Return [X, Y] of the center of cell containing provided text 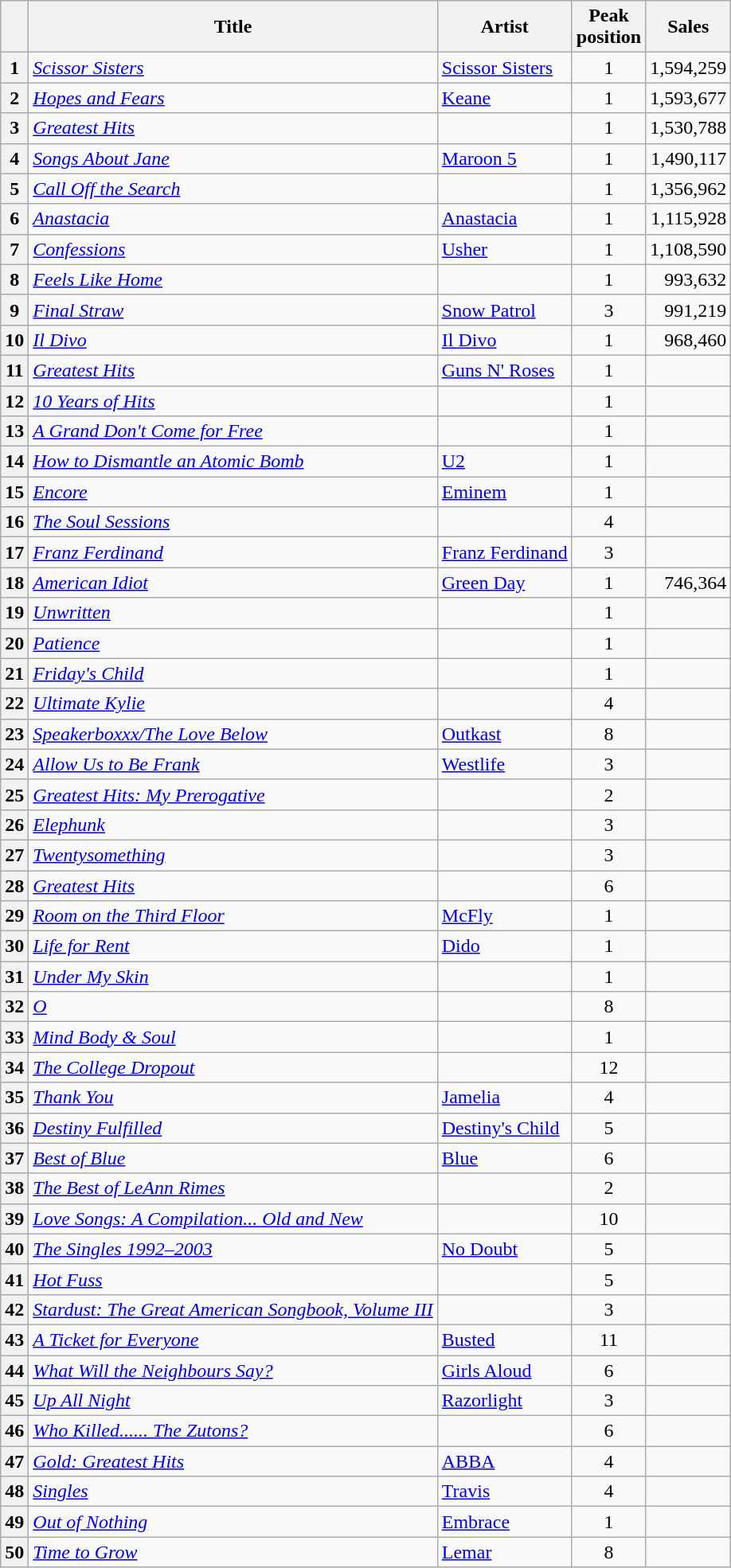
49 [14, 1522]
Thank You [233, 1098]
45 [14, 1401]
Jamelia [505, 1098]
26 [14, 825]
Keane [505, 98]
Usher [505, 249]
31 [14, 977]
47 [14, 1461]
968,460 [688, 340]
43 [14, 1340]
Maroon 5 [505, 158]
37 [14, 1158]
Elephunk [233, 825]
Girls Aloud [505, 1370]
American Idiot [233, 583]
38 [14, 1188]
Hot Fuss [233, 1279]
35 [14, 1098]
Confessions [233, 249]
Mind Body & Soul [233, 1037]
Call Off the Search [233, 189]
The Soul Sessions [233, 522]
Feels Like Home [233, 279]
20 [14, 643]
21 [14, 673]
A Grand Don't Come for Free [233, 431]
Sales [688, 27]
993,632 [688, 279]
48 [14, 1492]
O [233, 1007]
34 [14, 1067]
1,594,259 [688, 68]
Speakerboxxx/The Love Below [233, 734]
17 [14, 552]
Twentysomething [233, 855]
50 [14, 1552]
Busted [505, 1340]
Room on the Third Floor [233, 916]
Snow Patrol [505, 310]
Outkast [505, 734]
Who Killed...... The Zutons? [233, 1431]
1,530,788 [688, 128]
What Will the Neighbours Say? [233, 1370]
Lemar [505, 1552]
Ultimate Kylie [233, 704]
10 Years of Hits [233, 400]
Encore [233, 492]
How to Dismantle an Atomic Bomb [233, 462]
44 [14, 1370]
1,490,117 [688, 158]
30 [14, 946]
Destiny Fulfilled [233, 1128]
Blue [505, 1158]
Guns N' Roses [505, 370]
40 [14, 1249]
ABBA [505, 1461]
22 [14, 704]
32 [14, 1007]
27 [14, 855]
No Doubt [505, 1249]
Greatest Hits: My Prerogative [233, 794]
Singles [233, 1492]
Title [233, 27]
Peakposition [608, 27]
18 [14, 583]
28 [14, 886]
25 [14, 794]
U2 [505, 462]
1,593,677 [688, 98]
Green Day [505, 583]
Under My Skin [233, 977]
39 [14, 1219]
Unwritten [233, 613]
41 [14, 1279]
Time to Grow [233, 1552]
Best of Blue [233, 1158]
991,219 [688, 310]
The Singles 1992–2003 [233, 1249]
Razorlight [505, 1401]
9 [14, 310]
Up All Night [233, 1401]
1,115,928 [688, 219]
36 [14, 1128]
24 [14, 764]
33 [14, 1037]
Westlife [505, 764]
Final Straw [233, 310]
A Ticket for Everyone [233, 1340]
29 [14, 916]
The Best of LeAnn Rimes [233, 1188]
The College Dropout [233, 1067]
Destiny's Child [505, 1128]
15 [14, 492]
14 [14, 462]
1,356,962 [688, 189]
1,108,590 [688, 249]
Life for Rent [233, 946]
Travis [505, 1492]
46 [14, 1431]
Dido [505, 946]
Artist [505, 27]
19 [14, 613]
42 [14, 1309]
13 [14, 431]
746,364 [688, 583]
Out of Nothing [233, 1522]
Allow Us to Be Frank [233, 764]
7 [14, 249]
Love Songs: A Compilation... Old and New [233, 1219]
23 [14, 734]
Songs About Jane [233, 158]
Eminem [505, 492]
Hopes and Fears [233, 98]
Embrace [505, 1522]
Patience [233, 643]
McFly [505, 916]
Stardust: The Great American Songbook, Volume III [233, 1309]
Gold: Greatest Hits [233, 1461]
Friday's Child [233, 673]
16 [14, 522]
